Determine the (x, y) coordinate at the center of the cell enclosing the given text.  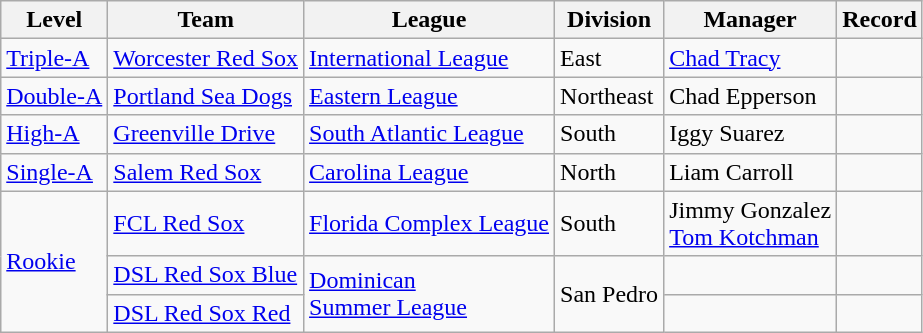
Eastern League (430, 96)
Single-A (54, 172)
Manager (750, 20)
Chad Epperson (750, 96)
FCL Red Sox (206, 224)
South Atlantic League (430, 134)
East (610, 58)
Portland Sea Dogs (206, 96)
Worcester Red Sox (206, 58)
DominicanSummer League (430, 294)
League (430, 20)
San Pedro (610, 294)
Chad Tracy (750, 58)
Iggy Suarez (750, 134)
Salem Red Sox (206, 172)
Greenville Drive (206, 134)
Team (206, 20)
Level (54, 20)
DSL Red Sox Red (206, 313)
Rookie (54, 262)
Northeast (610, 96)
Jimmy GonzalezTom Kotchman (750, 224)
Florida Complex League (430, 224)
North (610, 172)
Double-A (54, 96)
High-A (54, 134)
Record (880, 20)
Division (610, 20)
Liam Carroll (750, 172)
Triple-A (54, 58)
DSL Red Sox Blue (206, 275)
Carolina League (430, 172)
International League (430, 58)
